Pinpoint the cell where the given text exists, returning its [X, Y] midpoint coordinate. 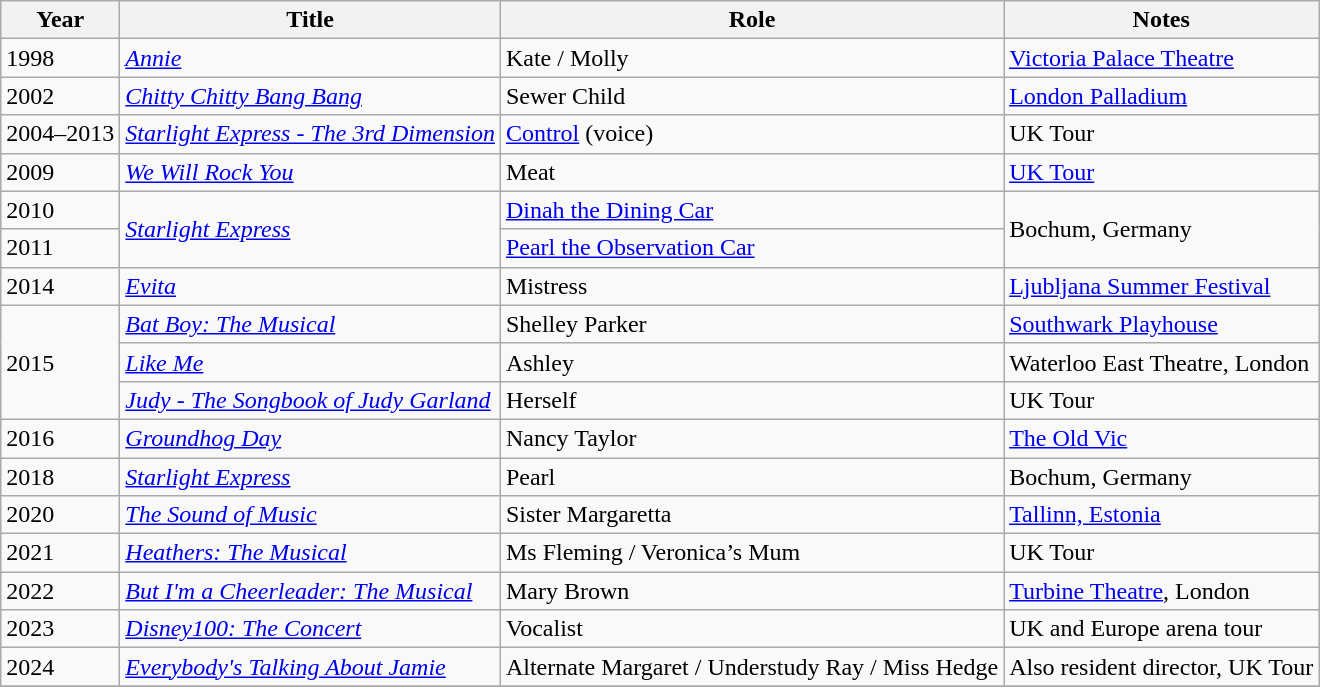
Herself [752, 400]
Judy - The Songbook of Judy Garland [310, 400]
1998 [60, 58]
Ljubljana Summer Festival [1162, 286]
UK and Europe arena tour [1162, 629]
Year [60, 20]
Vocalist [752, 629]
Starlight Express - The 3rd Dimension [310, 134]
Mistress [752, 286]
Ms Fleming / Veronica’s Mum [752, 553]
But I'm a Cheerleader: The Musical [310, 591]
2018 [60, 477]
Mary Brown [752, 591]
Tallinn, Estonia [1162, 515]
Control (voice) [752, 134]
2002 [60, 96]
2024 [60, 667]
2021 [60, 553]
2010 [60, 210]
Sister Margaretta [752, 515]
Everybody's Talking About Jamie [310, 667]
Notes [1162, 20]
Victoria Palace Theatre [1162, 58]
Alternate Margaret / Understudy Ray / Miss Hedge [752, 667]
Kate / Molly [752, 58]
Title [310, 20]
2016 [60, 438]
Role [752, 20]
Annie [310, 58]
Pearl [752, 477]
Like Me [310, 362]
Groundhog Day [310, 438]
2011 [60, 248]
2020 [60, 515]
The Sound of Music [310, 515]
Disney100: The Concert [310, 629]
Turbine Theatre, London [1162, 591]
2004–2013 [60, 134]
2014 [60, 286]
Bat Boy: The Musical [310, 324]
Waterloo East Theatre, London [1162, 362]
Evita [310, 286]
Nancy Taylor [752, 438]
We Will Rock You [310, 172]
Dinah the Dining Car [752, 210]
2015 [60, 362]
Meat [752, 172]
Ashley [752, 362]
London Palladium [1162, 96]
The Old Vic [1162, 438]
Heathers: The Musical [310, 553]
Also resident director, UK Tour [1162, 667]
2009 [60, 172]
Pearl the Observation Car [752, 248]
Southwark Playhouse [1162, 324]
Shelley Parker [752, 324]
Sewer Child [752, 96]
Chitty Chitty Bang Bang [310, 96]
2023 [60, 629]
2022 [60, 591]
